Pinpoint the cell where the given text exists, returning its (x, y) midpoint coordinate. 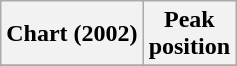
Chart (2002) (72, 34)
Peakposition (189, 34)
